Scan for the cell matching the given text and deliver its [x, y] coordinate at center. 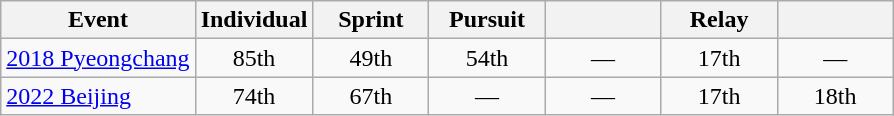
Sprint [371, 20]
Relay [719, 20]
Pursuit [487, 20]
54th [487, 58]
Individual [254, 20]
2018 Pyeongchang [98, 58]
85th [254, 58]
18th [835, 96]
2022 Beijing [98, 96]
74th [254, 96]
49th [371, 58]
67th [371, 96]
Event [98, 20]
